For the text-containing cell, return its midpoint in (x, y) coordinate format. 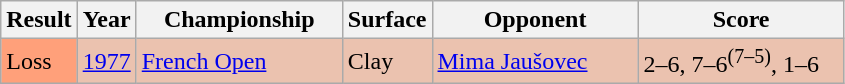
Opponent (535, 20)
Surface (387, 20)
Score (741, 20)
Result (39, 20)
Year (106, 20)
Loss (39, 62)
Mima Jaušovec (535, 62)
1977 (106, 62)
Championship (239, 20)
Clay (387, 62)
2–6, 7–6(7–5), 1–6 (741, 62)
French Open (239, 62)
